Extract the [X, Y] coordinate from the center of the cell holding the provided text.  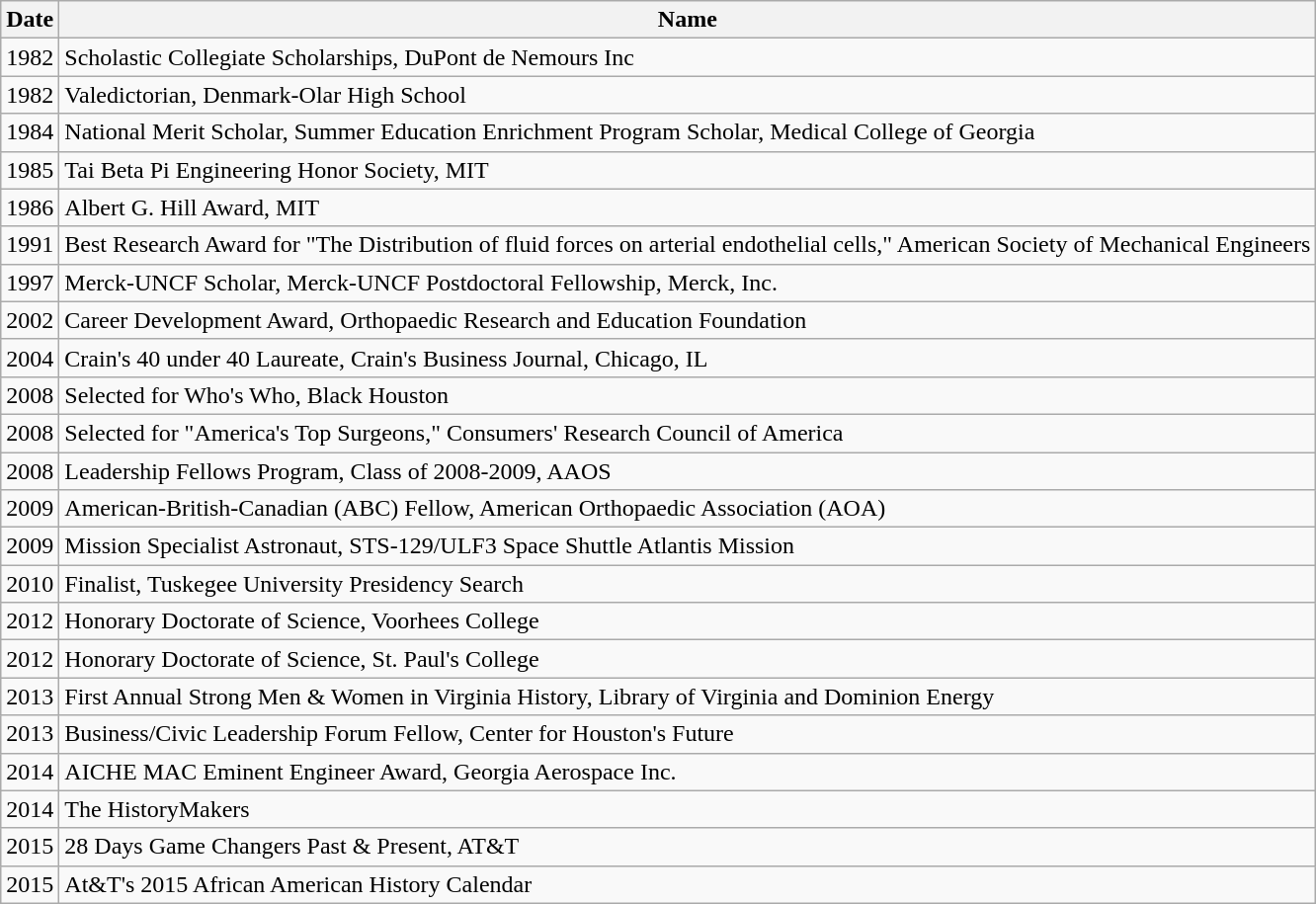
The HistoryMakers [688, 809]
AICHE MAC Eminent Engineer Award, Georgia Aerospace Inc. [688, 772]
Leadership Fellows Program, Class of 2008-2009, AAOS [688, 471]
1991 [30, 245]
Valedictorian, Denmark-Olar High School [688, 95]
Business/Civic Leadership Forum Fellow, Center for Houston's Future [688, 734]
First Annual Strong Men & Women in Virginia History, Library of Virginia and Dominion Energy [688, 697]
Tai Beta Pi Engineering Honor Society, MIT [688, 170]
Name [688, 20]
Mission Specialist Astronaut, STS-129/ULF3 Space Shuttle Atlantis Mission [688, 546]
Finalist, Tuskegee University Presidency Search [688, 584]
American-British-Canadian (ABC) Fellow, American Orthopaedic Association (AOA) [688, 509]
Career Development Award, Orthopaedic Research and Education Foundation [688, 320]
2010 [30, 584]
Date [30, 20]
1997 [30, 283]
Honorary Doctorate of Science, St. Paul's College [688, 659]
National Merit Scholar, Summer Education Enrichment Program Scholar, Medical College of Georgia [688, 132]
Albert G. Hill Award, MIT [688, 207]
1984 [30, 132]
Selected for Who's Who, Black Houston [688, 395]
1986 [30, 207]
Merck-UNCF Scholar, Merck-UNCF Postdoctoral Fellowship, Merck, Inc. [688, 283]
At&T's 2015 African American History Calendar [688, 884]
28 Days Game Changers Past & Present, AT&T [688, 847]
Honorary Doctorate of Science, Voorhees College [688, 621]
Best Research Award for "The Distribution of fluid forces on arterial endothelial cells," American Society of Mechanical Engineers [688, 245]
2004 [30, 358]
Selected for "America's Top Surgeons," Consumers' Research Council of America [688, 433]
2002 [30, 320]
1985 [30, 170]
Scholastic Collegiate Scholarships, DuPont de Nemours Inc [688, 57]
Crain's 40 under 40 Laureate, Crain's Business Journal, Chicago, IL [688, 358]
